Search for the cell housing the specified text and yield its (x, y) center coordinate. 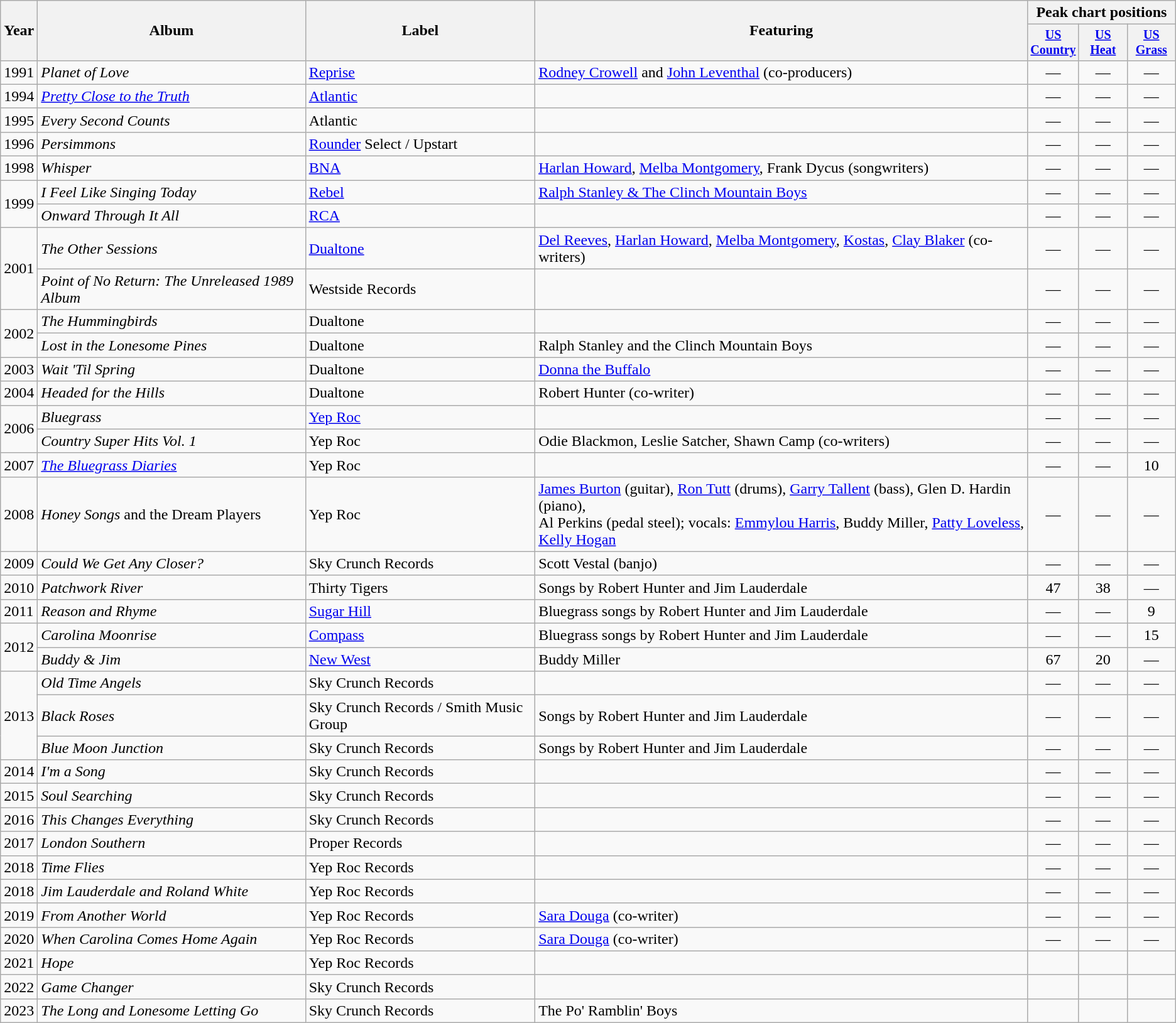
Compass (420, 636)
10 (1151, 465)
Rebel (420, 192)
2004 (19, 393)
London Southern (171, 843)
Planet of Love (171, 72)
Pretty Close to the Truth (171, 96)
US Country (1053, 43)
Honey Songs and the Dream Players (171, 514)
2021 (19, 963)
1996 (19, 144)
Odie Blackmon, Leslie Satcher, Shawn Camp (co-writers) (781, 441)
I Feel Like Singing Today (171, 192)
Hope (171, 963)
1991 (19, 72)
Reprise (420, 72)
Donna the Buffalo (781, 369)
RCA (420, 216)
1998 (19, 168)
1999 (19, 204)
When Carolina Comes Home Again (171, 939)
Headed for the Hills (171, 393)
Carolina Moonrise (171, 636)
15 (1151, 636)
Patchwork River (171, 587)
This Changes Everything (171, 820)
Every Second Counts (171, 120)
Point of No Return: The Unreleased 1989 Album (171, 289)
Westside Records (420, 289)
2003 (19, 369)
2009 (19, 563)
Robert Hunter (co-writer) (781, 393)
47 (1053, 587)
Wait 'Til Spring (171, 369)
2017 (19, 843)
Rodney Crowell and John Leventhal (co-producers) (781, 72)
Black Roses (171, 716)
Harlan Howard, Melba Montgomery, Frank Dycus (songwriters) (781, 168)
I'm a Song (171, 772)
Rounder Select / Upstart (420, 144)
The Hummingbirds (171, 322)
2010 (19, 587)
Bluegrass (171, 417)
Country Super Hits Vol. 1 (171, 441)
Lost in the Lonesome Pines (171, 345)
9 (1151, 611)
2007 (19, 465)
US Heat (1103, 43)
US Grass (1151, 43)
BNA (420, 168)
Label (420, 31)
2014 (19, 772)
Scott Vestal (banjo) (781, 563)
Del Reeves, Harlan Howard, Melba Montgomery, Kostas, Clay Blaker (co-writers) (781, 249)
2006 (19, 429)
Time Flies (171, 867)
Thirty Tigers (420, 587)
1995 (19, 120)
2002 (19, 333)
2013 (19, 716)
The Bluegrass Diaries (171, 465)
1994 (19, 96)
Proper Records (420, 843)
New West (420, 659)
2001 (19, 269)
2008 (19, 514)
Reason and Rhyme (171, 611)
Buddy & Jim (171, 659)
Album (171, 31)
Year (19, 31)
67 (1053, 659)
Ralph Stanley & The Clinch Mountain Boys (781, 192)
2022 (19, 987)
Onward Through It All (171, 216)
Whisper (171, 168)
2023 (19, 1010)
2019 (19, 915)
Soul Searching (171, 796)
Sugar Hill (420, 611)
Could We Get Any Closer? (171, 563)
2020 (19, 939)
Game Changer (171, 987)
20 (1103, 659)
Peak chart positions (1102, 13)
Ralph Stanley and the Clinch Mountain Boys (781, 345)
Jim Lauderdale and Roland White (171, 891)
The Long and Lonesome Letting Go (171, 1010)
2016 (19, 820)
Old Time Angels (171, 683)
From Another World (171, 915)
The Other Sessions (171, 249)
38 (1103, 587)
Sky Crunch Records / Smith Music Group (420, 716)
Blue Moon Junction (171, 748)
2015 (19, 796)
Featuring (781, 31)
Buddy Miller (781, 659)
The Po' Ramblin' Boys (781, 1010)
Persimmons (171, 144)
2011 (19, 611)
2012 (19, 647)
